For the text-containing cell, return its midpoint in (X, Y) coordinate format. 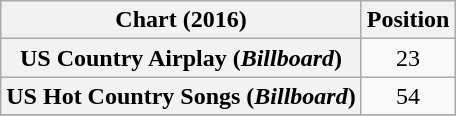
US Country Airplay (Billboard) (181, 58)
Position (408, 20)
54 (408, 96)
US Hot Country Songs (Billboard) (181, 96)
Chart (2016) (181, 20)
23 (408, 58)
